Pinpoint the cell where the given text exists, returning its (x, y) midpoint coordinate. 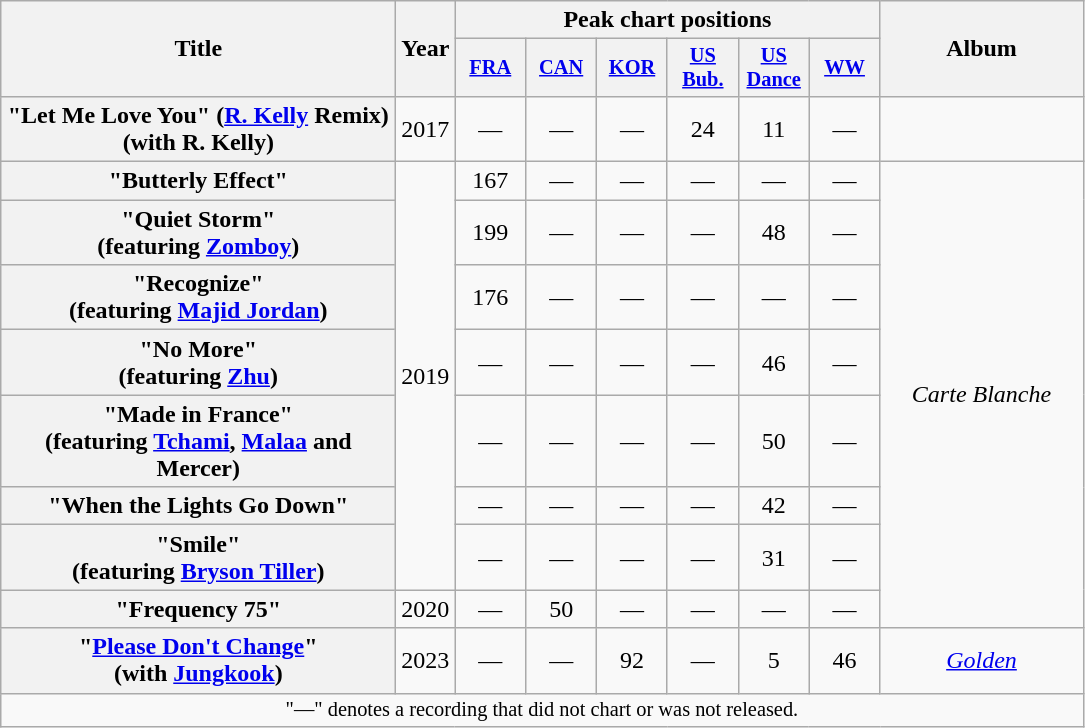
"Please Don't Change"(with Jungkook) (198, 660)
2020 (426, 609)
"When the Lights Go Down" (198, 506)
USBub. (702, 68)
"No More"(featuring Zhu) (198, 362)
KOR (632, 68)
"Recognize"(featuring Majid Jordan) (198, 298)
Peak chart positions (668, 20)
Golden (982, 660)
92 (632, 660)
"Frequency 75" (198, 609)
USDance (774, 68)
199 (490, 232)
Album (982, 49)
5 (774, 660)
176 (490, 298)
2017 (426, 128)
42 (774, 506)
48 (774, 232)
"—" denotes a recording that did not chart or was not released. (542, 710)
"Smile"(featuring Bryson Tiller) (198, 558)
"Let Me Love You" (R. Kelly Remix)(with R. Kelly) (198, 128)
31 (774, 558)
167 (490, 181)
Year (426, 49)
24 (702, 128)
WW (844, 68)
CAN (562, 68)
FRA (490, 68)
2019 (426, 376)
Title (198, 49)
"Quiet Storm"(featuring Zomboy) (198, 232)
2023 (426, 660)
Carte Blanche (982, 395)
"Butterly Effect" (198, 181)
"Made in France"(featuring Tchami, Malaa and Mercer) (198, 441)
11 (774, 128)
